Output the (X, Y) coordinate of the center of the cell containing the given text.  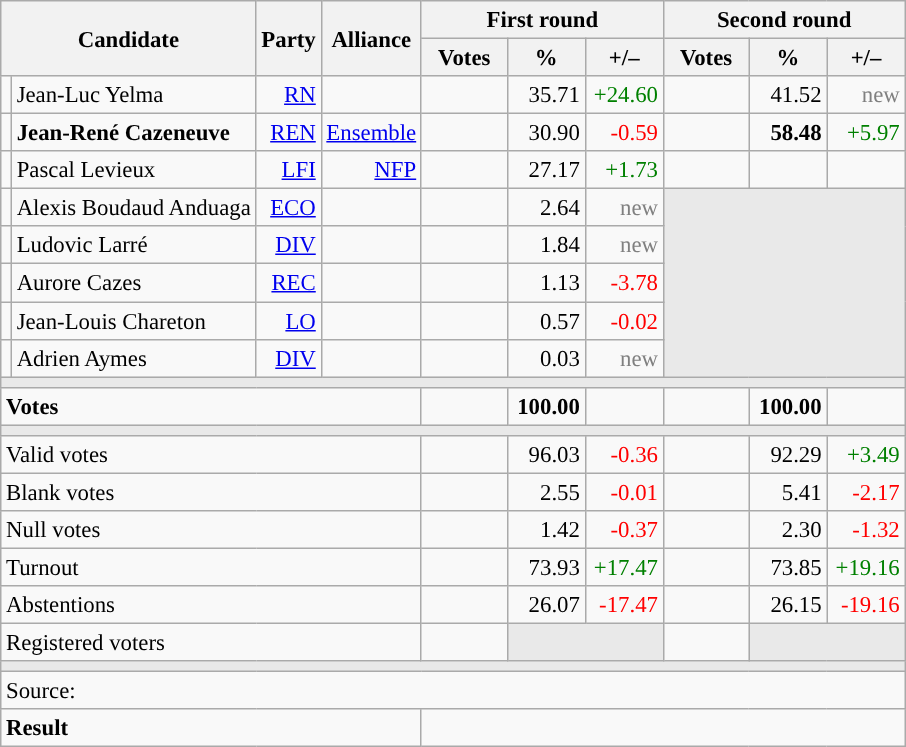
26.15 (788, 605)
Aurore Cazes (134, 283)
Candidate (128, 38)
Second round (784, 20)
-0.02 (624, 321)
+3.49 (866, 455)
+24.60 (624, 95)
-0.59 (624, 133)
Alexis Boudaud Anduaga (134, 208)
Party (288, 38)
2.64 (546, 208)
92.29 (788, 455)
-3.78 (624, 283)
Turnout (212, 567)
73.93 (546, 567)
Source: (453, 691)
Ludovic Larré (134, 245)
96.03 (546, 455)
1.84 (546, 245)
ECO (288, 208)
Ensemble (371, 133)
Alliance (371, 38)
58.48 (788, 133)
5.41 (788, 492)
-0.37 (624, 530)
-2.17 (866, 492)
REC (288, 283)
2.55 (546, 492)
-0.36 (624, 455)
2.30 (788, 530)
41.52 (788, 95)
-19.16 (866, 605)
Abstentions (212, 605)
+1.73 (624, 170)
-1.32 (866, 530)
NFP (371, 170)
-0.01 (624, 492)
Adrien Aymes (134, 358)
+19.16 (866, 567)
LFI (288, 170)
Jean-Louis Chareton (134, 321)
Registered voters (212, 643)
26.07 (546, 605)
First round (542, 20)
LO (288, 321)
REN (288, 133)
Jean-Luc Yelma (134, 95)
Pascal Levieux (134, 170)
+17.47 (624, 567)
Jean-René Cazeneuve (134, 133)
0.57 (546, 321)
0.03 (546, 358)
35.71 (546, 95)
27.17 (546, 170)
-17.47 (624, 605)
30.90 (546, 133)
Result (212, 728)
RN (288, 95)
73.85 (788, 567)
+5.97 (866, 133)
1.42 (546, 530)
Valid votes (212, 455)
1.13 (546, 283)
Null votes (212, 530)
Blank votes (212, 492)
